Extract the (X, Y) coordinate from the center of the cell holding the provided text.  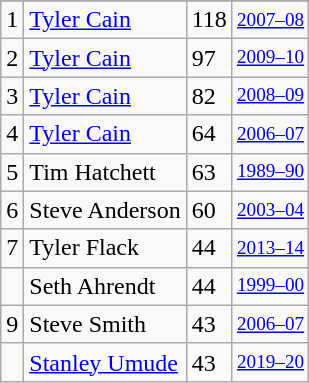
60 (209, 210)
Steve Smith (105, 324)
1989–90 (270, 172)
63 (209, 172)
64 (209, 134)
2003–04 (270, 210)
2008–09 (270, 96)
118 (209, 20)
4 (12, 134)
7 (12, 248)
97 (209, 58)
2009–10 (270, 58)
Stanley Umude (105, 362)
2007–08 (270, 20)
Tyler Flack (105, 248)
2 (12, 58)
Seth Ahrendt (105, 286)
Tim Hatchett (105, 172)
2019–20 (270, 362)
3 (12, 96)
1999–00 (270, 286)
9 (12, 324)
1 (12, 20)
6 (12, 210)
82 (209, 96)
5 (12, 172)
2013–14 (270, 248)
Steve Anderson (105, 210)
